Pinpoint the cell where the given text exists, returning its (x, y) midpoint coordinate. 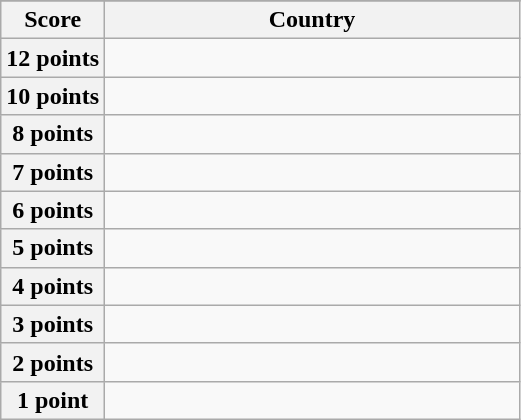
8 points (53, 134)
1 point (53, 400)
2 points (53, 362)
10 points (53, 96)
7 points (53, 172)
3 points (53, 324)
6 points (53, 210)
Country (312, 20)
4 points (53, 286)
Score (53, 20)
12 points (53, 58)
5 points (53, 248)
